Capture the cell that displays the provided text and extract its [X, Y] central coordinate. 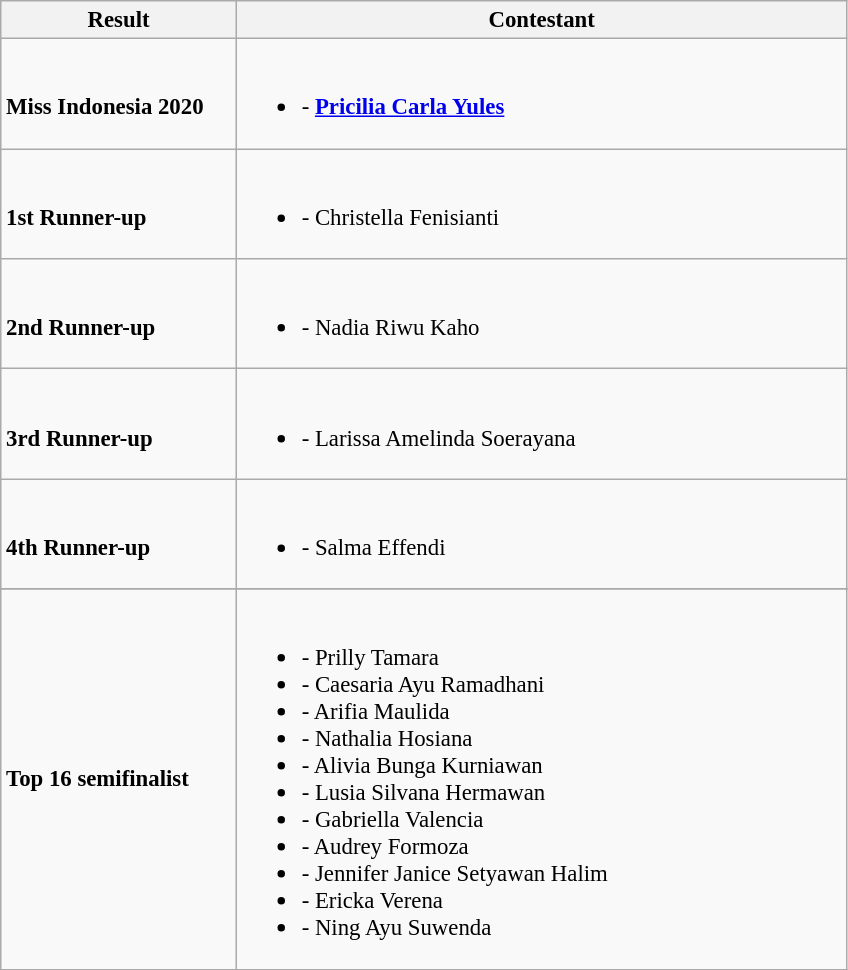
- Nadia Riwu Kaho [542, 314]
Top 16 semifinalist [119, 779]
Result [119, 20]
- Pricilia Carla Yules [542, 94]
2nd Runner-up [119, 314]
Miss Indonesia 2020 [119, 94]
1st Runner-up [119, 204]
3rd Runner-up [119, 424]
4th Runner-up [119, 534]
- Larissa Amelinda Soerayana [542, 424]
- Salma Effendi [542, 534]
- Christella Fenisianti [542, 204]
Contestant [542, 20]
